Find where the given text appears and provide that cell's center as (X, Y) coordinate. 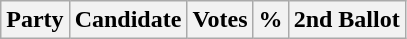
Candidate (128, 20)
% (270, 20)
Party (35, 20)
Votes (220, 20)
2nd Ballot (346, 20)
